Detect which cell encompasses the target text, then output its [x, y] center coordinate. 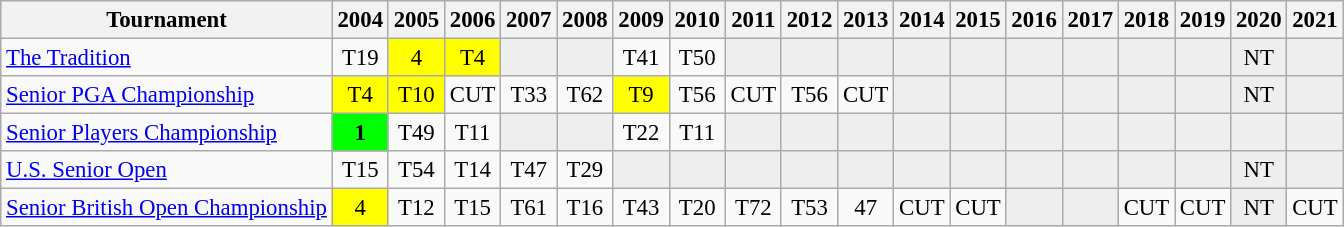
T20 [697, 208]
47 [866, 208]
2010 [697, 20]
T16 [585, 208]
2008 [585, 20]
T29 [585, 170]
T10 [416, 95]
2011 [753, 20]
Tournament [166, 20]
2004 [360, 20]
2015 [978, 20]
Senior Players Championship [166, 133]
2016 [1034, 20]
T41 [641, 58]
2009 [641, 20]
2017 [1090, 20]
2005 [416, 20]
The Tradition [166, 58]
2013 [866, 20]
2007 [529, 20]
T9 [641, 95]
U.S. Senior Open [166, 170]
2018 [1146, 20]
2021 [1315, 20]
T61 [529, 208]
T72 [753, 208]
T33 [529, 95]
T43 [641, 208]
T19 [360, 58]
T22 [641, 133]
T47 [529, 170]
Senior PGA Championship [166, 95]
T49 [416, 133]
2012 [809, 20]
T62 [585, 95]
2006 [472, 20]
1 [360, 133]
T53 [809, 208]
2019 [1203, 20]
2020 [1259, 20]
T54 [416, 170]
T50 [697, 58]
T12 [416, 208]
Senior British Open Championship [166, 208]
T14 [472, 170]
2014 [922, 20]
